Identify which cell holds the provided text, then report its (x, y) central coordinate. 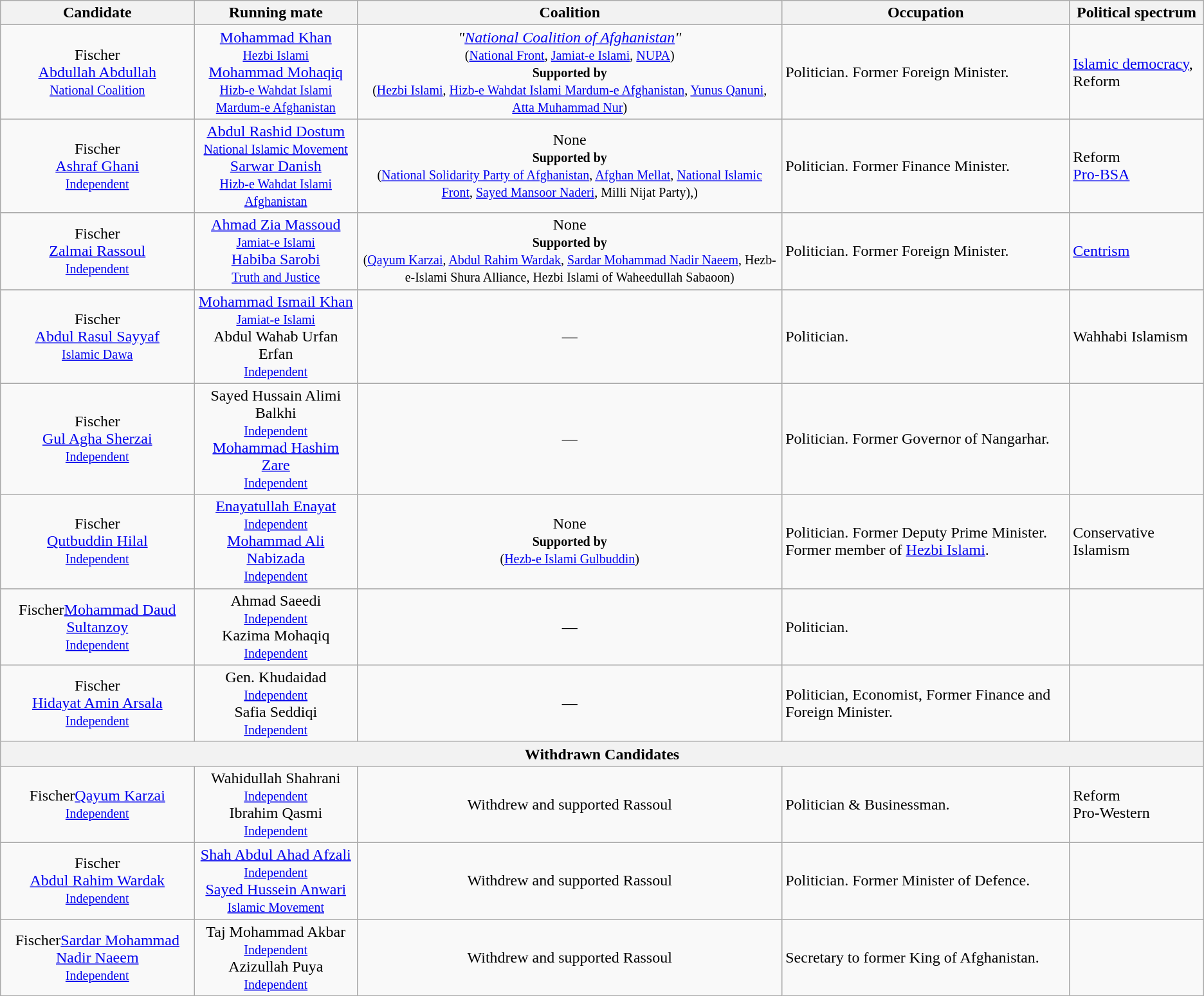
FischerHidayat Amin ArsalaIndependent (98, 703)
Gen. KhudaidadIndependent Safia SeddiqiIndependent (276, 703)
Conservative Islamism (1136, 541)
Wahhabi Islamism (1136, 336)
Politician. Former Governor of Nangarhar. (926, 439)
Ahmad SaeediIndependent Kazima MohaqiqIndependent (276, 626)
Withdrawn Candidates (602, 754)
ReformPro-Western (1136, 804)
NoneSupported by (National Solidarity Party of Afghanistan, Afghan Mellat, National Islamic Front, Sayed Mansoor Naderi, Milli Nijat Party),) (570, 166)
FischerZalmai RassoulIndependent (98, 251)
Islamic democracy, Reform (1136, 72)
Abdul Rashid DostumNational Islamic Movement Sarwar DanishHizb-e Wahdat Islami Afghanistan (276, 166)
Candidate (98, 13)
Occupation (926, 13)
Coalition (570, 13)
Politician. Former Finance Minister. (926, 166)
Taj Mohammad AkbarIndependent Azizullah PuyaIndependent (276, 958)
NoneSupported by(Qayum Karzai, Abdul Rahim Wardak, Sardar Mohammad Nadir Naeem, Hezb-e-Islami Shura Alliance, Hezbi Islami of Waheedullah Sabaoon) (570, 251)
FischerAshraf GhaniIndependent (98, 166)
FischerAbdullah AbdullahNational Coalition (98, 72)
ReformPro-BSA (1136, 166)
Running mate (276, 13)
FischerAbdul Rahim WardakIndependent (98, 881)
Mohammad KhanHezbi Islami Mohammad MohaqiqHizb-e Wahdat Islami Mardum-e Afghanistan (276, 72)
FischerSardar Mohammad Nadir NaeemIndependent (98, 958)
Mohammad Ismail KhanJamiat-e Islami Abdul Wahab Urfan ErfanIndependent (276, 336)
Sayed Hussain Alimi BalkhiIndependent Mohammad Hashim ZareIndependent (276, 439)
Wahidullah ShahraniIndependent Ibrahim QasmiIndependent (276, 804)
Politician. Former Minister of Defence. (926, 881)
FischerAbdul Rasul SayyafIslamic Dawa (98, 336)
Politician. Former Deputy Prime Minister. Former member of Hezbi Islami. (926, 541)
FischerQayum KarzaiIndependent (98, 804)
FischerMohammad Daud SultanzoyIndependent (98, 626)
Politician & Businessman. (926, 804)
Politician, Economist, Former Finance and Foreign Minister. (926, 703)
Secretary to former King of Afghanistan. (926, 958)
Enayatullah EnayatIndependent Mohammad Ali NabizadaIndependent (276, 541)
Shah Abdul Ahad AfzaliIndependent Sayed Hussein AnwariIslamic Movement (276, 881)
NoneSupported by(Hezb-e Islami Gulbuddin) (570, 541)
Ahmad Zia MassoudJamiat-e Islami Habiba SarobiTruth and Justice (276, 251)
FischerGul Agha SherzaiIndependent (98, 439)
Political spectrum (1136, 13)
Centrism (1136, 251)
FischerQutbuddin HilalIndependent (98, 541)
